Extract the (x, y) coordinate from the center of the cell holding the provided text.  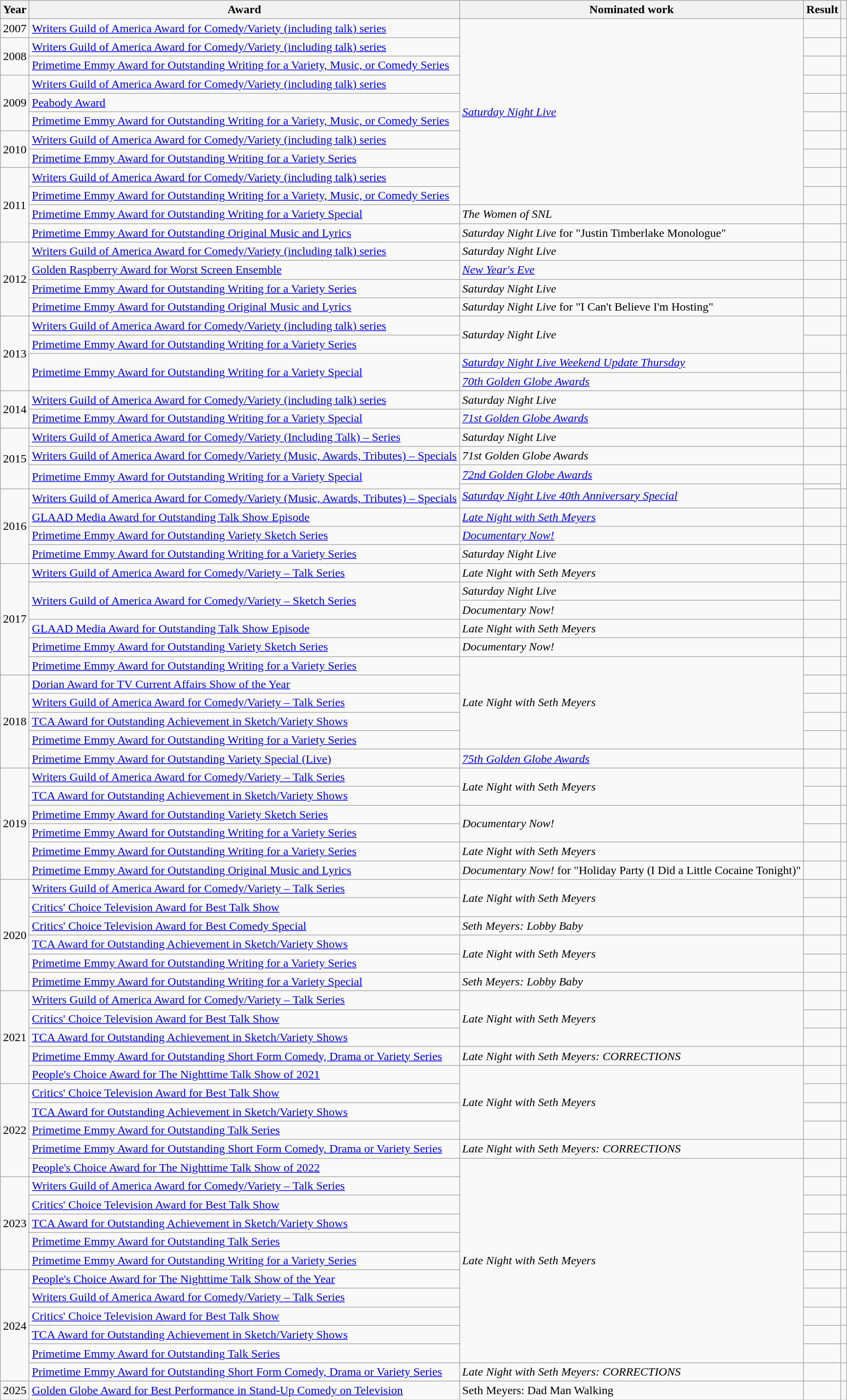
Dorian Award for TV Current Affairs Show of the Year (244, 684)
2024 (15, 1325)
2008 (15, 56)
2023 (15, 1223)
2014 (15, 409)
Critics' Choice Television Award for Best Comedy Special (244, 926)
2018 (15, 721)
Golden Globe Award for Best Performance in Stand-Up Comedy on Television (244, 1390)
72nd Golden Globe Awards (632, 474)
2015 (15, 458)
Writers Guild of America Award for Comedy/Variety (Including Talk) – Series (244, 437)
Year (15, 10)
2007 (15, 28)
2022 (15, 1130)
75th Golden Globe Awards (632, 758)
People's Choice Award for The Nighttime Talk Show of 2022 (244, 1168)
Peabody Award (244, 103)
70th Golden Globe Awards (632, 381)
2016 (15, 526)
Saturday Night Live Weekend Update Thursday (632, 363)
2025 (15, 1390)
2009 (15, 103)
New Year's Eve (632, 270)
Writers Guild of America Award for Comedy/Variety – Sketch Series (244, 601)
2011 (15, 205)
2010 (15, 149)
The Women of SNL (632, 214)
2020 (15, 935)
Documentary Now! for "Holiday Party (I Did a Little Cocaine Tonight)" (632, 870)
2019 (15, 823)
2021 (15, 1037)
Saturday Night Live for "Justin Timberlake Monologue" (632, 233)
Award (244, 10)
Saturday Night Live 40th Anniversary Special (632, 495)
2013 (15, 354)
People's Choice Award for The Nighttime Talk Show of the Year (244, 1279)
Seth Meyers: Dad Man Walking (632, 1390)
Saturday Night Live for "I Can't Believe I'm Hosting" (632, 307)
Primetime Emmy Award for Outstanding Variety Special (Live) (244, 758)
Golden Raspberry Award for Worst Screen Ensemble (244, 270)
2012 (15, 279)
2017 (15, 619)
Result (822, 10)
People's Choice Award for The Nighttime Talk Show of 2021 (244, 1074)
Nominated work (632, 10)
